Find where the given text appears and provide that cell's center as [X, Y] coordinate. 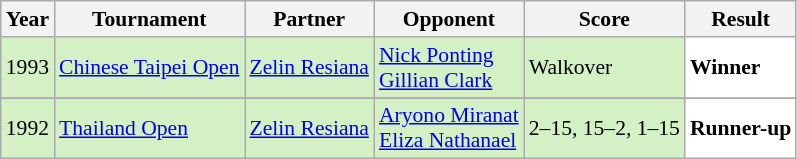
1993 [28, 68]
Opponent [449, 19]
Chinese Taipei Open [149, 68]
Score [604, 19]
Winner [740, 68]
Runner-up [740, 128]
1992 [28, 128]
Year [28, 19]
Thailand Open [149, 128]
Aryono Miranat Eliza Nathanael [449, 128]
Walkover [604, 68]
Partner [308, 19]
Tournament [149, 19]
Result [740, 19]
Nick Ponting Gillian Clark [449, 68]
2–15, 15–2, 1–15 [604, 128]
